Output the [x, y] coordinate of the center of the cell containing the given text.  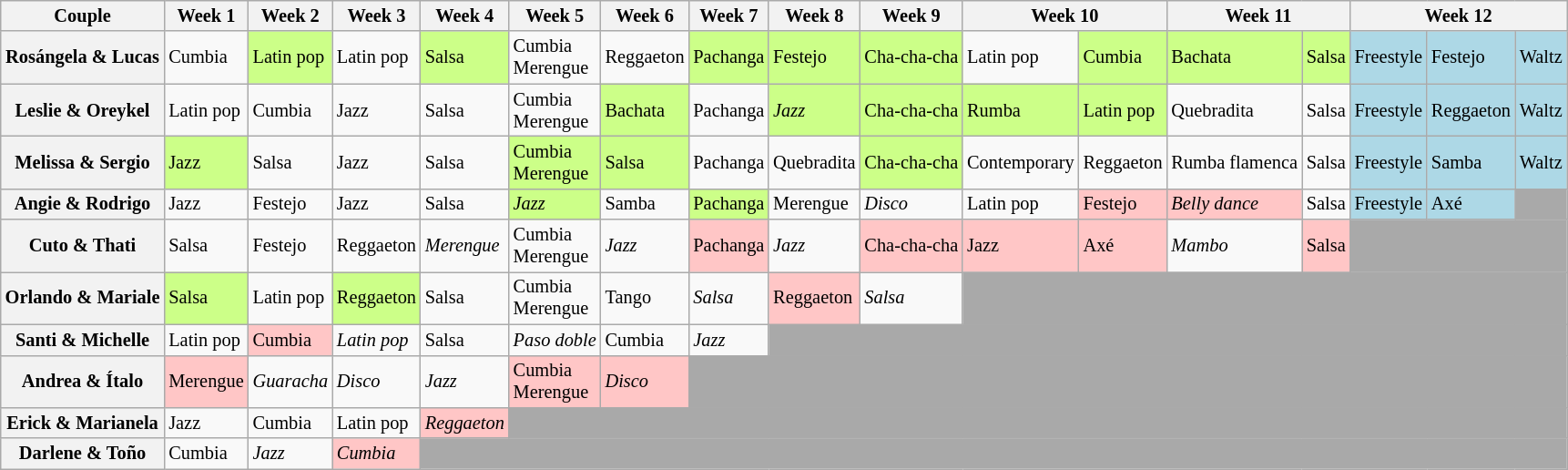
Leslie & Oreykel [83, 110]
Contemporary [1020, 162]
Week 11 [1258, 15]
Angie & Rodrigo [83, 204]
Week 8 [814, 15]
Week 4 [464, 15]
Andrea & Ítalo [83, 382]
Week 10 [1064, 15]
Paso doble [555, 340]
Week 2 [290, 15]
Week 7 [728, 15]
Week 6 [645, 15]
Tango [645, 298]
Week 3 [377, 15]
Rumba flamenca [1234, 162]
Mambo [1234, 246]
Week 9 [911, 15]
Santi & Michelle [83, 340]
Week 5 [555, 15]
Erick & Marianela [83, 423]
Melissa & Sergio [83, 162]
Guaracha [290, 382]
Orlando & Mariale [83, 298]
Cuto & Thati [83, 246]
Belly dance [1234, 204]
Week 12 [1459, 15]
Rosángela & Lucas [83, 57]
Darlene & Toño [83, 454]
Week 1 [206, 15]
Rumba [1020, 110]
Couple [83, 15]
